Output the (x, y) coordinate of the center of the cell containing the given text.  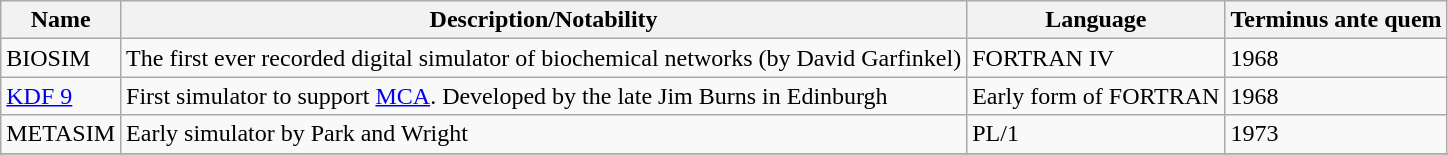
Language (1096, 20)
FORTRAN IV (1096, 58)
BIOSIM (61, 58)
METASIM (61, 134)
Early form of FORTRAN (1096, 96)
The first ever recorded digital simulator of biochemical networks (by David Garfinkel) (544, 58)
Early simulator by Park and Wright (544, 134)
First simulator to support MCA. Developed by the late Jim Burns in Edinburgh (544, 96)
PL/1 (1096, 134)
1973 (1336, 134)
Name (61, 20)
Terminus ante quem (1336, 20)
KDF 9 (61, 96)
Description/Notability (544, 20)
